From the cell containing the given text, extract its center point as (x, y) coordinate. 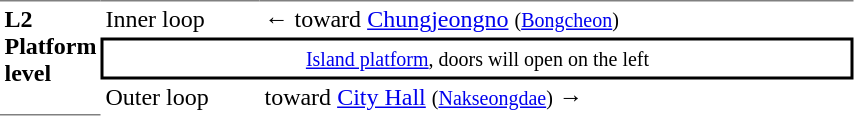
L2Platform level (50, 58)
← toward Chungjeongno (Bongcheon) (557, 19)
Outer loop (180, 98)
toward City Hall (Nakseongdae) → (557, 98)
Island platform, doors will open on the left (478, 59)
Inner loop (180, 19)
